Find where the given text appears and provide that cell's center as (X, Y) coordinate. 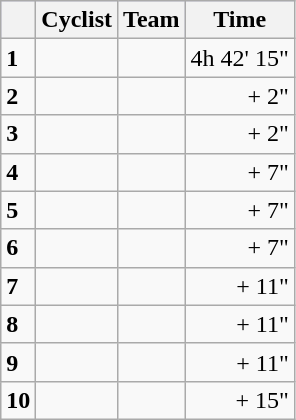
10 (18, 400)
Time (240, 20)
6 (18, 248)
9 (18, 362)
+ 15" (240, 400)
Cyclist (77, 20)
8 (18, 324)
5 (18, 210)
7 (18, 286)
4h 42' 15" (240, 58)
3 (18, 134)
Team (152, 20)
1 (18, 58)
2 (18, 96)
4 (18, 172)
